Capture the cell that displays the provided text and extract its [X, Y] central coordinate. 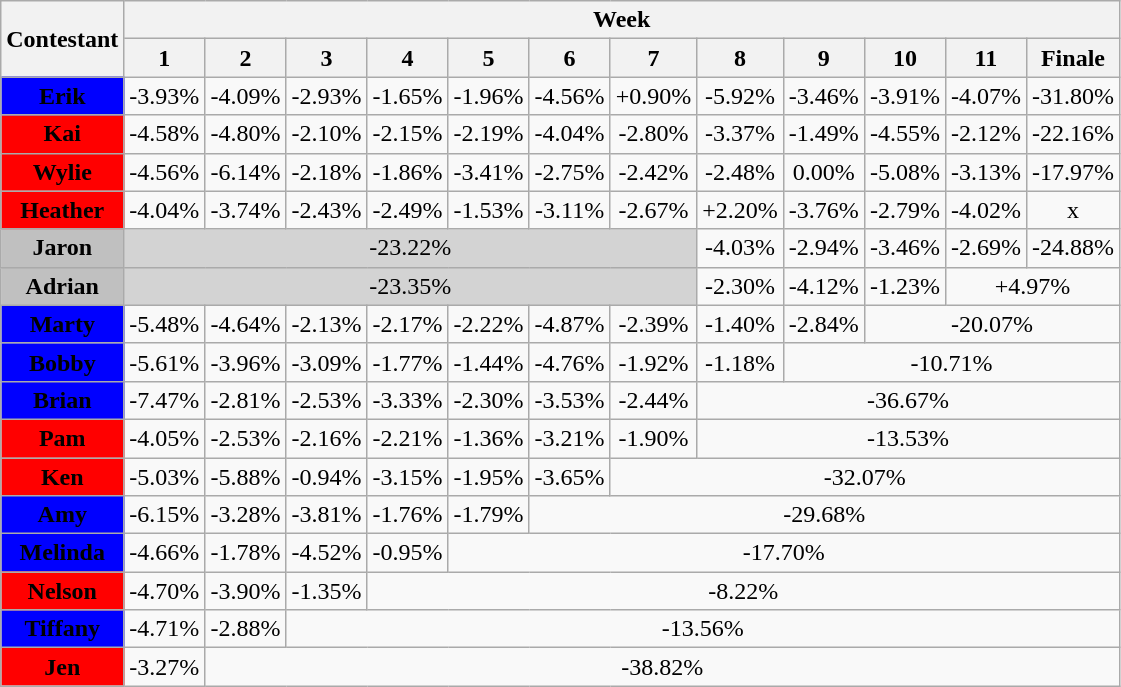
+0.90% [654, 96]
Amy [62, 515]
-22.16% [1072, 134]
-4.71% [164, 629]
-6.14% [246, 172]
1 [164, 58]
-2.79% [904, 210]
-2.13% [326, 324]
6 [570, 58]
10 [904, 58]
Contestant [62, 39]
4 [408, 58]
-31.80% [1072, 96]
-1.78% [246, 553]
-1.65% [408, 96]
Ken [62, 477]
-4.87% [570, 324]
-3.93% [164, 96]
-2.67% [654, 210]
Nelson [62, 591]
-2.42% [654, 172]
-10.71% [951, 362]
-2.43% [326, 210]
-1.49% [824, 134]
5 [488, 58]
-1.95% [488, 477]
7 [654, 58]
-3.41% [488, 172]
Jen [62, 667]
-4.64% [246, 324]
-5.61% [164, 362]
3 [326, 58]
-1.40% [740, 324]
Heather [62, 210]
-5.48% [164, 324]
-1.79% [488, 515]
-4.55% [904, 134]
-1.86% [408, 172]
8 [740, 58]
-0.95% [408, 553]
Week [622, 20]
Jaron [62, 248]
Kai [62, 134]
-2.39% [654, 324]
Wylie [62, 172]
-3.33% [408, 400]
-2.69% [986, 248]
Erik [62, 96]
-4.03% [740, 248]
-1.44% [488, 362]
-36.67% [908, 400]
-2.17% [408, 324]
-2.94% [824, 248]
-2.22% [488, 324]
-2.81% [246, 400]
-3.90% [246, 591]
-3.81% [326, 515]
-3.74% [246, 210]
-38.82% [662, 667]
-1.96% [488, 96]
-2.88% [246, 629]
-2.16% [326, 438]
-2.10% [326, 134]
-5.92% [740, 96]
-2.12% [986, 134]
Pam [62, 438]
-3.21% [570, 438]
-1.18% [740, 362]
-3.76% [824, 210]
-23.35% [410, 286]
-3.37% [740, 134]
-1.23% [904, 286]
-13.53% [908, 438]
-1.36% [488, 438]
-3.27% [164, 667]
-2.44% [654, 400]
-4.09% [246, 96]
-5.88% [246, 477]
-6.15% [164, 515]
-2.18% [326, 172]
-3.65% [570, 477]
x [1072, 210]
-7.47% [164, 400]
+4.97% [1032, 286]
Melinda [62, 553]
-3.28% [246, 515]
-13.56% [703, 629]
-4.66% [164, 553]
-2.93% [326, 96]
-4.12% [824, 286]
-1.76% [408, 515]
Adrian [62, 286]
Brian [62, 400]
-4.07% [986, 96]
+2.20% [740, 210]
-24.88% [1072, 248]
-4.76% [570, 362]
-2.19% [488, 134]
-2.80% [654, 134]
-3.53% [570, 400]
11 [986, 58]
-23.22% [410, 248]
9 [824, 58]
-2.84% [824, 324]
-2.15% [408, 134]
-2.21% [408, 438]
-2.49% [408, 210]
-17.70% [784, 553]
Marty [62, 324]
-1.35% [326, 591]
-3.13% [986, 172]
-8.22% [744, 591]
-2.48% [740, 172]
-4.80% [246, 134]
-20.07% [992, 324]
Bobby [62, 362]
-3.11% [570, 210]
-3.15% [408, 477]
-3.91% [904, 96]
-5.03% [164, 477]
-32.07% [864, 477]
-2.75% [570, 172]
-1.92% [654, 362]
-4.02% [986, 210]
Finale [1072, 58]
-5.08% [904, 172]
-1.90% [654, 438]
-3.96% [246, 362]
-1.77% [408, 362]
-4.70% [164, 591]
-0.94% [326, 477]
0.00% [824, 172]
-17.97% [1072, 172]
Tiffany [62, 629]
-3.09% [326, 362]
2 [246, 58]
-4.58% [164, 134]
-4.05% [164, 438]
-4.52% [326, 553]
-1.53% [488, 210]
-29.68% [824, 515]
